Find where the given text appears and provide that cell's center as (X, Y) coordinate. 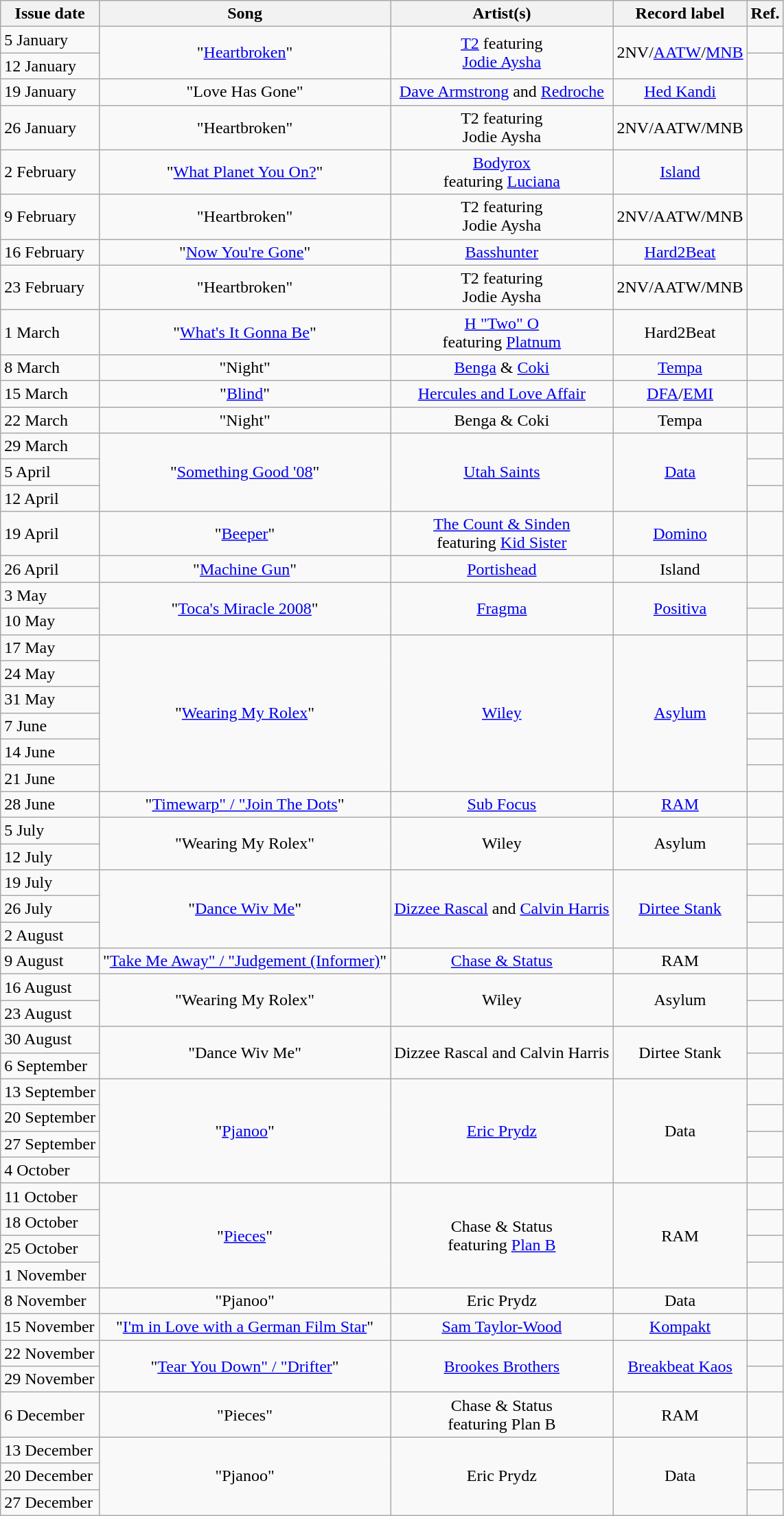
5 July (50, 830)
The Count & Sindenfeaturing Kid Sister (502, 534)
20 December (50, 1476)
H "Two" Ofeaturing Platnum (502, 332)
11 October (50, 1196)
Record label (680, 14)
"Timewarp" / "Join The Dots" (244, 804)
"Take Me Away" / "Judgement (Informer)" (244, 961)
12 January (50, 66)
Positiva (680, 608)
Sam Taylor-Wood (502, 1327)
15 March (50, 393)
3 May (50, 595)
"Beeper" (244, 534)
15 November (50, 1327)
Ref. (765, 14)
19 July (50, 883)
25 October (50, 1248)
8 March (50, 367)
Basshunter (502, 252)
Brookes Brothers (502, 1366)
"Love Has Gone" (244, 92)
17 May (50, 647)
1 March (50, 332)
"Blind" (244, 393)
Utah Saints (502, 472)
20 September (50, 1118)
30 August (50, 1040)
21 June (50, 778)
Hercules and Love Affair (502, 393)
"Toca's Miracle 2008" (244, 608)
12 April (50, 498)
Fragma (502, 608)
Domino (680, 534)
6 December (50, 1414)
"Tear You Down" / "Drifter" (244, 1366)
9 August (50, 961)
Dave Armstrong and Redroche (502, 92)
2 February (50, 172)
Kompakt (680, 1327)
5 April (50, 472)
"What's It Gonna Be" (244, 332)
7 June (50, 726)
1 November (50, 1275)
19 April (50, 534)
26 January (50, 128)
Bodyroxfeaturing Luciana (502, 172)
"I'm in Love with a German Film Star" (244, 1327)
8 November (50, 1301)
Artist(s) (502, 14)
13 December (50, 1450)
26 July (50, 909)
Breakbeat Kaos (680, 1366)
22 November (50, 1353)
23 February (50, 287)
Song (244, 14)
29 March (50, 446)
12 July (50, 856)
24 May (50, 674)
27 September (50, 1144)
4 October (50, 1170)
DFA/EMI (680, 393)
"What Planet You On?" (244, 172)
31 May (50, 700)
Sub Focus (502, 804)
2 August (50, 935)
5 January (50, 40)
29 November (50, 1379)
23 August (50, 1013)
16 February (50, 252)
13 September (50, 1092)
18 October (50, 1222)
"Now You're Gone" (244, 252)
Portishead (502, 569)
14 June (50, 752)
16 August (50, 987)
26 April (50, 569)
6 September (50, 1066)
10 May (50, 621)
Issue date (50, 14)
Chase & Status (502, 961)
9 February (50, 217)
19 January (50, 92)
22 March (50, 420)
Hed Kandi (680, 92)
28 June (50, 804)
27 December (50, 1502)
"Machine Gun" (244, 569)
"Something Good '08" (244, 472)
